Detect which cell encompasses the target text, then output its [X, Y] center coordinate. 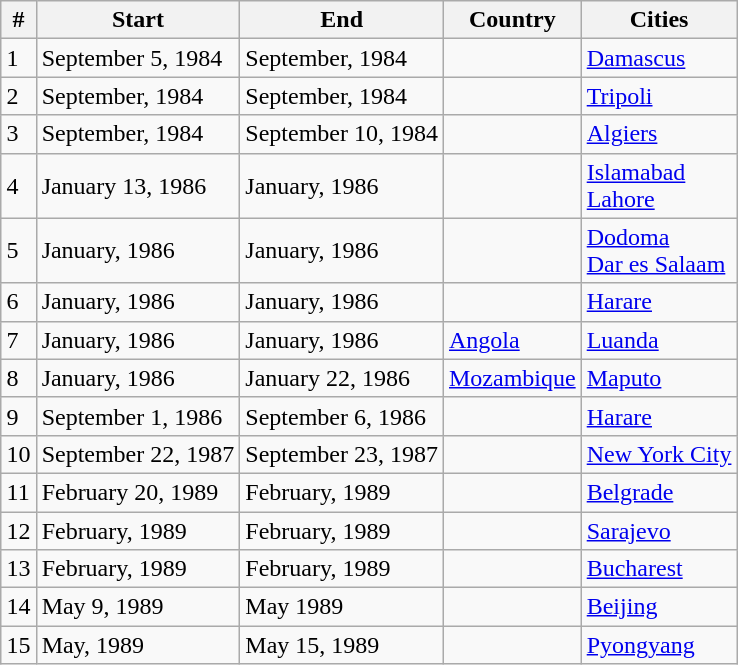
September 10, 1984 [342, 134]
January 22, 1986 [342, 378]
September 1, 1986 [138, 416]
1 [18, 58]
3 [18, 134]
DodomaDar es Salaam [659, 250]
7 [18, 340]
Sarajevo [659, 531]
February 20, 1989 [138, 492]
End [342, 20]
11 [18, 492]
14 [18, 607]
May 1989 [342, 607]
September 22, 1987 [138, 454]
Beijing [659, 607]
# [18, 20]
Mozambique [512, 378]
12 [18, 531]
10 [18, 454]
5 [18, 250]
Cities [659, 20]
Pyongyang [659, 645]
Tripoli [659, 96]
Angola [512, 340]
New York City [659, 454]
January 13, 1986 [138, 186]
September 6, 1986 [342, 416]
9 [18, 416]
September 5, 1984 [138, 58]
Luanda [659, 340]
Damascus [659, 58]
Belgrade [659, 492]
May 9, 1989 [138, 607]
September 23, 1987 [342, 454]
May, 1989 [138, 645]
Country [512, 20]
May 15, 1989 [342, 645]
13 [18, 569]
Bucharest [659, 569]
15 [18, 645]
2 [18, 96]
IslamabadLahore [659, 186]
Maputo [659, 378]
Algiers [659, 134]
8 [18, 378]
4 [18, 186]
Start [138, 20]
6 [18, 302]
